Pinpoint the cell where the given text exists, returning its (X, Y) midpoint coordinate. 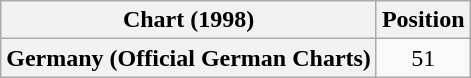
Chart (1998) (189, 20)
Position (423, 20)
Germany (Official German Charts) (189, 58)
51 (423, 58)
